Return the [X, Y] coordinate for the center point of the cell that contains the specified text.  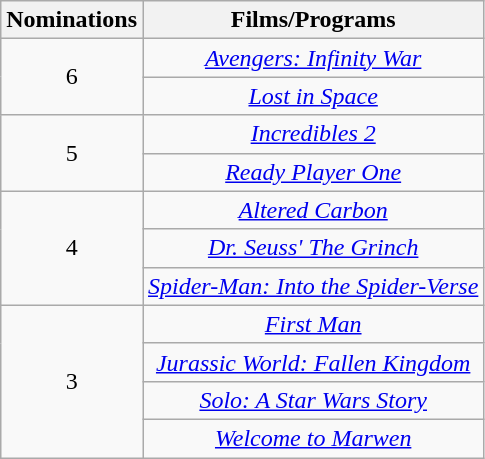
Welcome to Marwen [312, 438]
6 [72, 77]
Jurassic World: Fallen Kingdom [312, 362]
Solo: A Star Wars Story [312, 400]
Spider-Man: Into the Spider-Verse [312, 286]
Films/Programs [312, 20]
Dr. Seuss' The Grinch [312, 248]
First Man [312, 324]
3 [72, 381]
Lost in Space [312, 96]
Altered Carbon [312, 210]
4 [72, 248]
Incredibles 2 [312, 134]
Nominations [72, 20]
5 [72, 153]
Avengers: Infinity War [312, 58]
Ready Player One [312, 172]
